Provide the [x, y] coordinate of the cell's center where the given text is located.  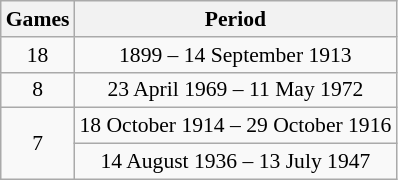
Games [38, 19]
1899 – 14 September 1913 [235, 55]
8 [38, 90]
7 [38, 144]
18 [38, 55]
23 April 1969 – 11 May 1972 [235, 90]
14 August 1936 – 13 July 1947 [235, 162]
18 October 1914 – 29 October 1916 [235, 126]
Period [235, 19]
